Locate the cell with the specified text and output its [X, Y] center coordinate. 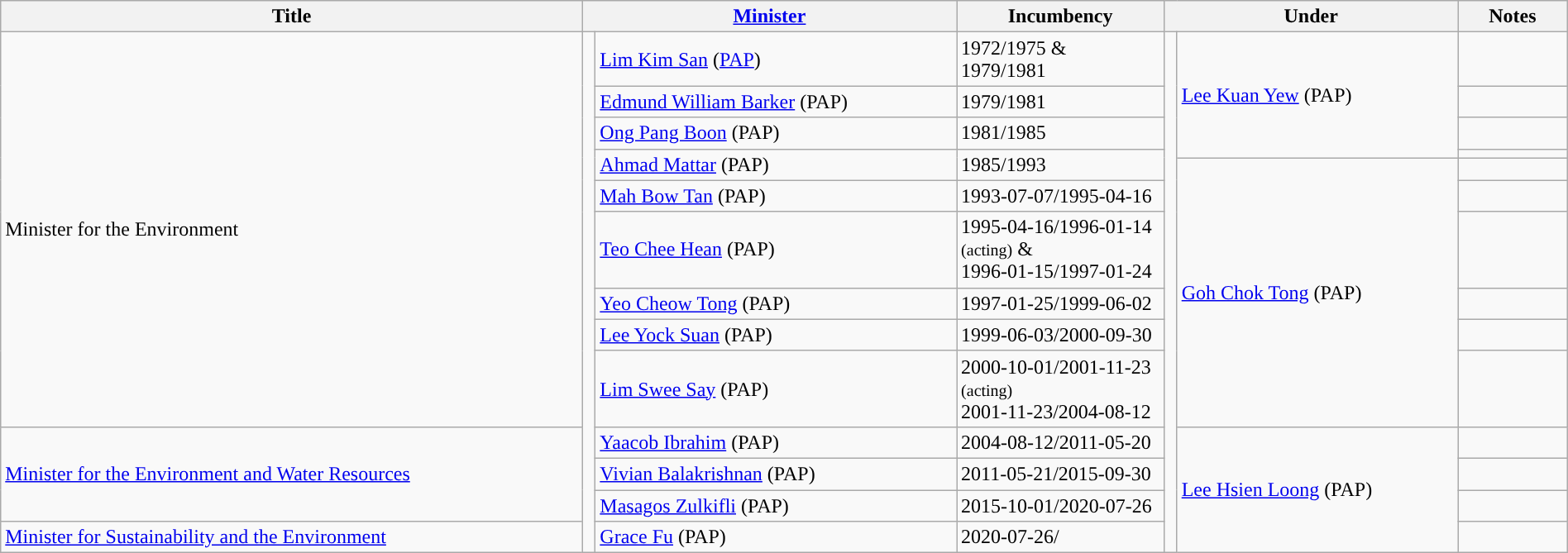
Vivian Balakrishnan (PAP) [776, 474]
Ahmad Mattar (PAP) [776, 164]
Title [292, 17]
Minister for Sustainability and the Environment [292, 537]
1995-04-16/1996-01-14 (acting) &1996-01-15/1997-01-24 [1060, 250]
Mah Bow Tan (PAP) [776, 196]
Notes [1513, 17]
1999-06-03/2000-09-30 [1060, 335]
Minister for the Environment [292, 230]
1993-07-07/1995-04-16 [1060, 196]
Yaacob Ibrahim (PAP) [776, 442]
1985/1993 [1060, 164]
Lim Swee Say (PAP) [776, 389]
1979/1981 [1060, 102]
2011-05-21/2015-09-30 [1060, 474]
Lee Kuan Yew (PAP) [1317, 95]
Lim Kim San (PAP) [776, 60]
2020-07-26/ [1060, 537]
Lee Yock Suan (PAP) [776, 335]
1997-01-25/1999-06-02 [1060, 303]
Goh Chok Tong (PAP) [1317, 293]
Grace Fu (PAP) [776, 537]
Under [1312, 17]
2015-10-01/2020-07-26 [1060, 505]
Incumbency [1060, 17]
Masagos Zulkifli (PAP) [776, 505]
Minister [769, 17]
2004-08-12/2011-05-20 [1060, 442]
Yeo Cheow Tong (PAP) [776, 303]
1972/1975 &1979/1981 [1060, 60]
Edmund William Barker (PAP) [776, 102]
Minister for the Environment and Water Resources [292, 474]
2000-10-01/2001-11-23 (acting)2001-11-23/2004-08-12 [1060, 389]
Lee Hsien Loong (PAP) [1317, 489]
Ong Pang Boon (PAP) [776, 133]
Teo Chee Hean (PAP) [776, 250]
1981/1985 [1060, 133]
